Extract the (x, y) coordinate from the center of the cell holding the provided text.  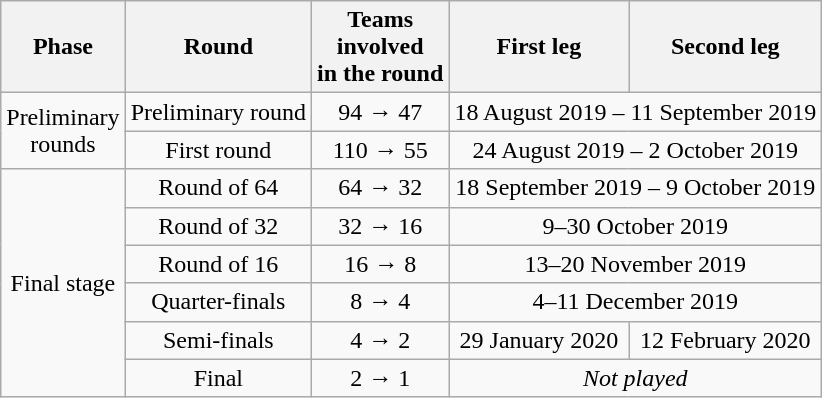
Final stage (63, 283)
2 → 1 (380, 378)
9–30 October 2019 (636, 226)
24 August 2019 – 2 October 2019 (636, 150)
110 → 55 (380, 150)
64 → 32 (380, 188)
12 February 2020 (726, 340)
Preliminaryrounds (63, 131)
Preliminary round (218, 112)
13–20 November 2019 (636, 264)
16 → 8 (380, 264)
4 → 2 (380, 340)
29 January 2020 (539, 340)
Quarter-finals (218, 302)
First round (218, 150)
Final (218, 378)
94 → 47 (380, 112)
18 August 2019 – 11 September 2019 (636, 112)
4–11 December 2019 (636, 302)
Round (218, 47)
Round of 16 (218, 264)
Teamsinvolvedin the round (380, 47)
Round of 32 (218, 226)
Round of 64 (218, 188)
8 → 4 (380, 302)
Not played (636, 378)
18 September 2019 – 9 October 2019 (636, 188)
Semi-finals (218, 340)
Phase (63, 47)
Second leg (726, 47)
First leg (539, 47)
32 → 16 (380, 226)
